Return [X, Y] of the center of cell containing provided text 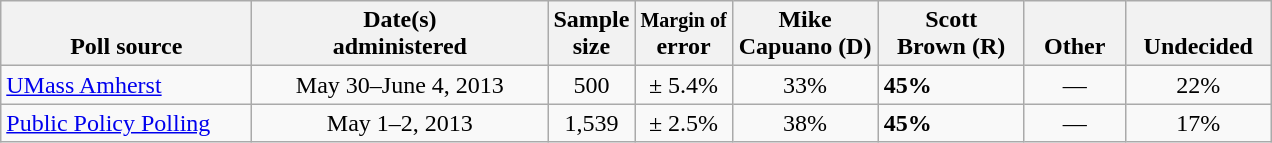
33% [805, 85]
Margin oferror [684, 34]
± 2.5% [684, 123]
1,539 [592, 123]
500 [592, 85]
38% [805, 123]
22% [1198, 85]
ScottBrown (R) [951, 34]
May 1–2, 2013 [400, 123]
May 30–June 4, 2013 [400, 85]
Other [1074, 34]
Samplesize [592, 34]
Date(s)administered [400, 34]
MikeCapuano (D) [805, 34]
Public Policy Polling [126, 123]
± 5.4% [684, 85]
Undecided [1198, 34]
17% [1198, 123]
UMass Amherst [126, 85]
Poll source [126, 34]
